For the text-containing cell, return its midpoint in (x, y) coordinate format. 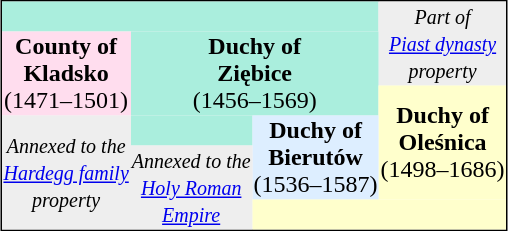
Annexed to theHardegg familyproperty (66, 173)
Part ofPiast dynastyproperty (442, 44)
Duchy ofZiębice(1456–1569) (254, 74)
Annexed to theHoly RomanEmpire (191, 188)
Duchy ofOleśnica(1498–1686) (442, 143)
County ofKladsko(1471–1501) (66, 74)
Duchy ofBierutów(1536–1587) (316, 158)
